Find where the given text appears and provide that cell's center as [x, y] coordinate. 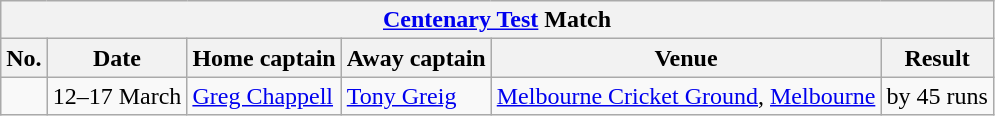
Away captain [416, 58]
Greg Chappell [264, 96]
Tony Greig [416, 96]
No. [24, 58]
Centenary Test Match [498, 20]
Result [937, 58]
Date [117, 58]
Home captain [264, 58]
12–17 March [117, 96]
Venue [686, 58]
Melbourne Cricket Ground, Melbourne [686, 96]
by 45 runs [937, 96]
